Identify which cell holds the provided text, then report its [X, Y] central coordinate. 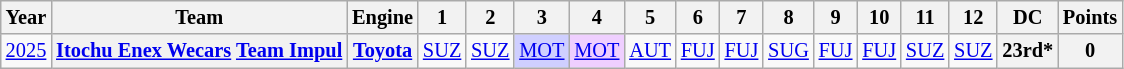
9 [836, 17]
Toyota [382, 51]
3 [542, 17]
8 [788, 17]
Team [199, 17]
SUG [788, 51]
4 [596, 17]
7 [742, 17]
Year [26, 17]
0 [1090, 51]
5 [650, 17]
23rd* [1028, 51]
Engine [382, 17]
10 [879, 17]
Points [1090, 17]
11 [925, 17]
AUT [650, 51]
1 [442, 17]
6 [698, 17]
2 [490, 17]
Itochu Enex Wecars Team Impul [199, 51]
DC [1028, 17]
12 [973, 17]
2025 [26, 51]
